Return (x, y) of the center of cell containing provided text 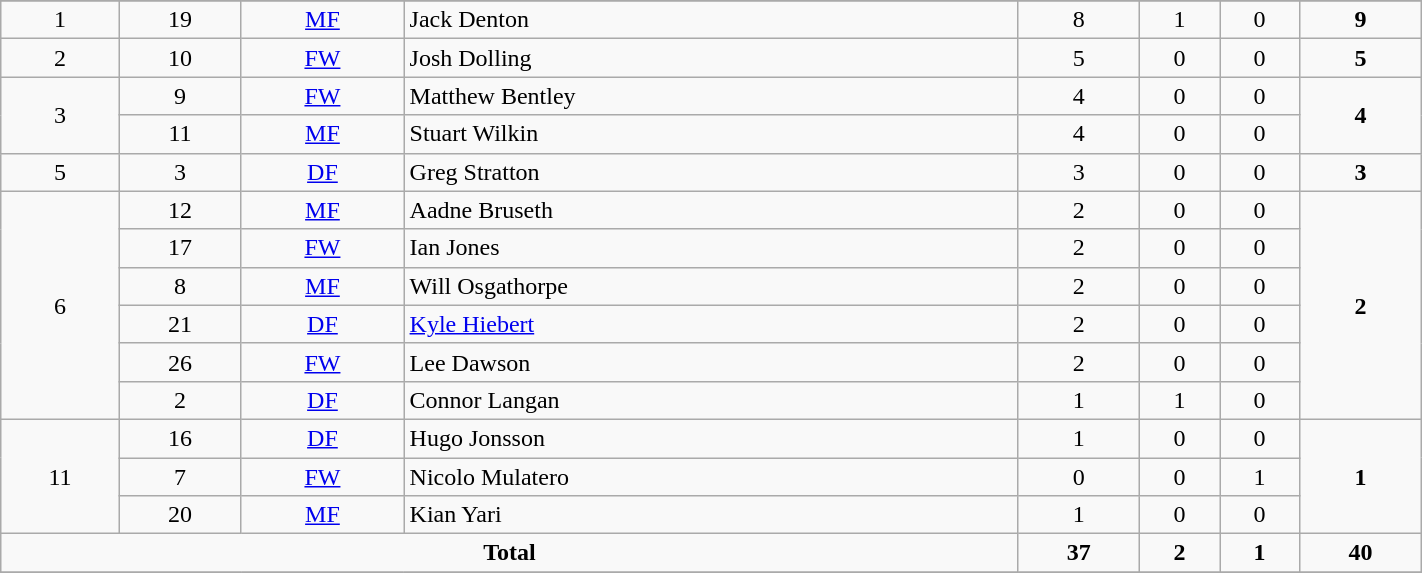
Josh Dolling (711, 58)
Nicolo Mulatero (711, 477)
12 (180, 210)
Matthew Bentley (711, 96)
Lee Dawson (711, 362)
17 (180, 248)
19 (180, 20)
7 (180, 477)
6 (60, 305)
Hugo Jonsson (711, 438)
Connor Langan (711, 400)
Greg Stratton (711, 172)
Jack Denton (711, 20)
26 (180, 362)
Kyle Hiebert (711, 324)
Will Osgathorpe (711, 286)
Stuart Wilkin (711, 134)
Kian Yari (711, 515)
Aadne Bruseth (711, 210)
Ian Jones (711, 248)
Total (510, 553)
21 (180, 324)
10 (180, 58)
16 (180, 438)
20 (180, 515)
40 (1361, 553)
37 (1079, 553)
